Return the [x, y] coordinate for the center point of the cell that contains the specified text.  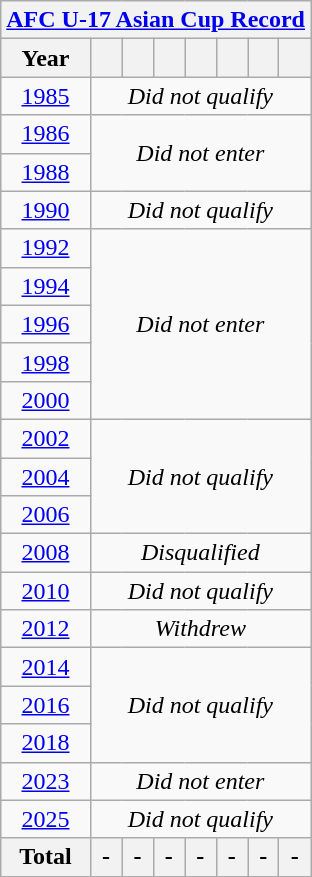
Total [46, 857]
2025 [46, 819]
1985 [46, 96]
1990 [46, 210]
1992 [46, 248]
Withdrew [200, 629]
2002 [46, 438]
2018 [46, 743]
1996 [46, 324]
2000 [46, 400]
1994 [46, 286]
Year [46, 58]
2012 [46, 629]
2016 [46, 705]
2006 [46, 515]
1986 [46, 134]
2014 [46, 667]
Disqualified [200, 553]
2010 [46, 591]
2008 [46, 553]
1988 [46, 172]
1998 [46, 362]
2004 [46, 477]
AFC U-17 Asian Cup Record [156, 20]
2023 [46, 781]
